Capture the cell that displays the provided text and extract its [X, Y] central coordinate. 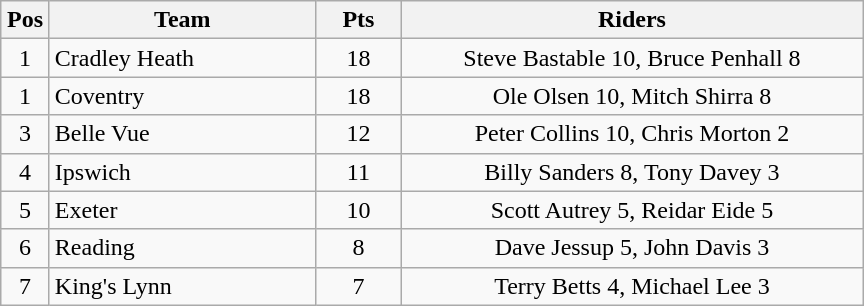
Reading [182, 248]
4 [26, 172]
King's Lynn [182, 286]
Scott Autrey 5, Reidar Eide 5 [632, 210]
Pos [26, 20]
Coventry [182, 96]
10 [358, 210]
Riders [632, 20]
3 [26, 134]
Billy Sanders 8, Tony Davey 3 [632, 172]
6 [26, 248]
Terry Betts 4, Michael Lee 3 [632, 286]
Peter Collins 10, Chris Morton 2 [632, 134]
8 [358, 248]
11 [358, 172]
Exeter [182, 210]
Ole Olsen 10, Mitch Shirra 8 [632, 96]
Dave Jessup 5, John Davis 3 [632, 248]
Team [182, 20]
Ipswich [182, 172]
5 [26, 210]
Belle Vue [182, 134]
Pts [358, 20]
Steve Bastable 10, Bruce Penhall 8 [632, 58]
12 [358, 134]
Cradley Heath [182, 58]
